Provide the [x, y] coordinate of the cell's center where the given text is located.  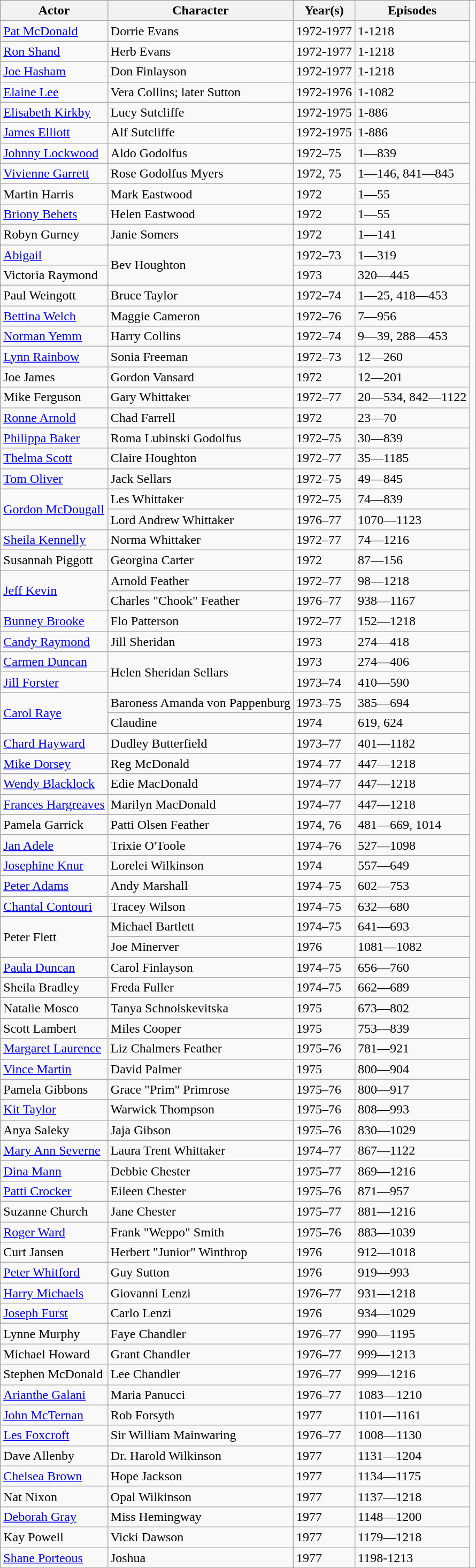
Ron Shand [55, 51]
1974–76 [324, 845]
Jeff Kevin [55, 590]
Alf Sutcliffe [200, 133]
Bettina Welch [55, 316]
Josephine Knur [55, 865]
Maria Panucci [200, 1395]
Jan Adele [55, 845]
1973–74 [324, 682]
12―260 [412, 357]
Norma Whittaker [200, 540]
912―1018 [412, 1252]
Nat Nixon [55, 1496]
12―201 [412, 377]
Suzanne Church [55, 1211]
Chard Hayward [55, 743]
Sir William Mainwaring [200, 1435]
Michael Bartlett [200, 927]
527―1098 [412, 845]
Baroness Amanda von Pappenburg [200, 703]
James Elliott [55, 133]
Kit Taylor [55, 1110]
Gordon Vansard [200, 377]
Stephen McDonald [55, 1374]
1―141 [412, 234]
Susannah Piggott [55, 560]
Gordon McDougall [55, 509]
Jill Forster [55, 682]
Dudley Butterfield [200, 743]
Liz Chalmers Feather [200, 1049]
Warwick Thompson [200, 1110]
Ronne Arnold [55, 418]
Pat McDonald [55, 31]
Bev Houghton [200, 265]
Peter Adams [55, 886]
Actor [55, 11]
Roma Lubinski Godolfus [200, 438]
Harry Collins [200, 336]
1974, 76 [324, 825]
Mike Ferguson [55, 397]
Giovanni Lenzi [200, 1293]
Jaja Gibson [200, 1130]
Thelma Scott [55, 458]
557―649 [412, 865]
Tracey Wilson [200, 906]
30―839 [412, 438]
Michael Howard [55, 1354]
781―921 [412, 1049]
934―1029 [412, 1313]
Arianthe Galani [55, 1395]
871―957 [412, 1191]
Don Finlayson [200, 72]
401―1182 [412, 743]
1008―1130 [412, 1435]
1101―1161 [412, 1415]
1972, 75 [324, 173]
Vince Martin [55, 1069]
Paul Weingott [55, 296]
23―70 [412, 418]
Opal Wilkinson [200, 1496]
931―1218 [412, 1293]
Lucy Sutcliffe [200, 112]
Scott Lambert [55, 1028]
410―590 [412, 682]
662―689 [412, 988]
Shane Porteous [55, 1558]
98―1218 [412, 580]
869―1216 [412, 1171]
Dr. Harold Wilkinson [200, 1456]
Gary Whittaker [200, 397]
49―845 [412, 479]
Sheila Kennelly [55, 540]
830―1029 [412, 1130]
David Palmer [200, 1069]
753―839 [412, 1028]
Roger Ward [55, 1232]
Herbert "Junior" Winthrop [200, 1252]
641―693 [412, 927]
938―1167 [412, 601]
Frank "Weppo" Smith [200, 1232]
881―1216 [412, 1211]
Martin Harris [55, 194]
Janie Somers [200, 234]
Peter Flett [55, 937]
999―1216 [412, 1374]
Trixie O'Toole [200, 845]
Carmen Duncan [55, 662]
Faye Chandler [200, 1334]
Carol Raye [55, 713]
1148―1200 [412, 1517]
Harry Michaels [55, 1293]
481―669, 1014 [412, 825]
Pamela Gibbons [55, 1089]
1198-1213 [412, 1558]
Helen Sheridan Sellars [200, 672]
Miles Cooper [200, 1028]
1131―1204 [412, 1456]
Wendy Blacklock [55, 784]
Victoria Raymond [55, 275]
808―993 [412, 1110]
Rob Forsyth [200, 1415]
Paula Duncan [55, 967]
Arnold Feather [200, 580]
Georgina Carter [200, 560]
Patti Crocker [55, 1191]
Les Whittaker [200, 499]
Joe Minerver [200, 947]
35―1185 [412, 458]
Character [200, 11]
Sonia Freeman [200, 357]
Freda Fuller [200, 988]
74―1216 [412, 540]
Laura Trent Whittaker [200, 1150]
Lynn Rainbow [55, 357]
Joe Hasham [55, 72]
Joseph Furst [55, 1313]
Tom Oliver [55, 479]
Debbie Chester [200, 1171]
Lynne Murphy [55, 1334]
1083―1210 [412, 1395]
Maggie Cameron [200, 316]
Edie MacDonald [200, 784]
Natalie Mosco [55, 1008]
919―993 [412, 1273]
Patti Olsen Feather [200, 825]
Jane Chester [200, 1211]
999―1213 [412, 1354]
Mike Dorsey [55, 764]
1―319 [412, 255]
Year(s) [324, 11]
632―680 [412, 906]
Candy Raymond [55, 642]
87―156 [412, 560]
1070―1123 [412, 519]
Episodes [412, 11]
Anya Saleky [55, 1130]
7―956 [412, 316]
Lorelei Wilkinson [200, 865]
274―418 [412, 642]
Vicki Dawson [200, 1537]
274―406 [412, 662]
Margaret Laurence [55, 1049]
1―146, 841―845 [412, 173]
Joe James [55, 377]
Andy Marshall [200, 886]
Deborah Gray [55, 1517]
1137―1218 [412, 1496]
385―694 [412, 703]
Elaine Lee [55, 92]
Vera Collins; later Sutton [200, 92]
1972–76 [324, 316]
320―445 [412, 275]
Rose Godolfus Myers [200, 173]
Claudine [200, 723]
Eileen Chester [200, 1191]
Dina Mann [55, 1171]
1134―1175 [412, 1476]
Chantal Contouri [55, 906]
Guy Sutton [200, 1273]
Carlo Lenzi [200, 1313]
Mark Eastwood [200, 194]
1081―1082 [412, 947]
Hope Jackson [200, 1476]
Chad Farrell [200, 418]
1179―1218 [412, 1537]
9―39, 288―453 [412, 336]
Lee Chandler [200, 1374]
673―802 [412, 1008]
Flo Patterson [200, 621]
Vivienne Garrett [55, 173]
Carol Finlayson [200, 967]
Philippa Baker [55, 438]
Tanya Schnolskevitska [200, 1008]
Sheila Bradley [55, 988]
Dorrie Evans [200, 31]
Robyn Gurney [55, 234]
Elisabeth Kirkby [55, 112]
Herb Evans [200, 51]
Mary Ann Severne [55, 1150]
1―839 [412, 153]
Curt Jansen [55, 1252]
1972-1976 [324, 92]
Jack Sellars [200, 479]
990―1195 [412, 1334]
Joshua [200, 1558]
Grace "Prim" Primrose [200, 1089]
1973–75 [324, 703]
Miss Hemingway [200, 1517]
Chelsea Brown [55, 1476]
Pamela Garrick [55, 825]
602―753 [412, 886]
Reg McDonald [200, 764]
John McTernan [55, 1415]
Les Foxcroft [55, 1435]
Kay Powell [55, 1537]
Marilyn MacDonald [200, 804]
Briony Behets [55, 214]
Dave Allenby [55, 1456]
Claire Houghton [200, 458]
Norman Yemm [55, 336]
Bunney Brooke [55, 621]
Charles "Chook" Feather [200, 601]
Jill Sheridan [200, 642]
74―839 [412, 499]
1-1082 [412, 92]
Peter Whitford [55, 1273]
Abigail [55, 255]
619, 624 [412, 723]
800―904 [412, 1069]
656―760 [412, 967]
152―1218 [412, 621]
1―25, 418―453 [412, 296]
Lord Andrew Whittaker [200, 519]
Johnny Lockwood [55, 153]
Bruce Taylor [200, 296]
867―1122 [412, 1150]
Helen Eastwood [200, 214]
20―534, 842―1122 [412, 397]
800―917 [412, 1089]
Aldo Godolfus [200, 153]
1973–77 [324, 743]
Grant Chandler [200, 1354]
Frances Hargreaves [55, 804]
883―1039 [412, 1232]
